Detect which cell encompasses the target text, then output its (x, y) center coordinate. 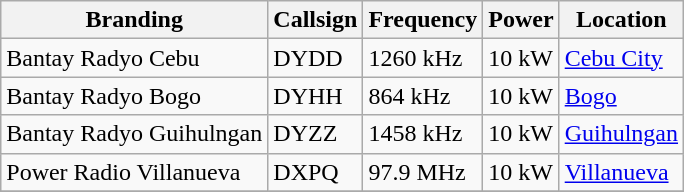
Guihulngan (621, 134)
Bogo (621, 96)
97.9 MHz (423, 172)
DYZZ (316, 134)
1458 kHz (423, 134)
DYHH (316, 96)
Frequency (423, 20)
1260 kHz (423, 58)
Bantay Radyo Bogo (134, 96)
DXPQ (316, 172)
Power (521, 20)
864 kHz (423, 96)
Callsign (316, 20)
Power Radio Villanueva (134, 172)
Location (621, 20)
Bantay Radyo Cebu (134, 58)
Branding (134, 20)
Cebu City (621, 58)
Bantay Radyo Guihulngan (134, 134)
DYDD (316, 58)
Villanueva (621, 172)
